Extract the (x, y) coordinate from the center of the cell holding the provided text.  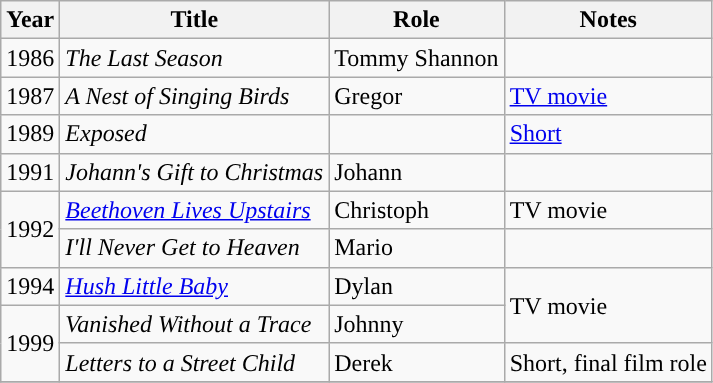
Gregor (416, 96)
Title (194, 20)
Short, final film role (608, 362)
1992 (30, 229)
Role (416, 20)
I'll Never Get to Heaven (194, 248)
Hush Little Baby (194, 286)
A Nest of Singing Birds (194, 96)
Exposed (194, 134)
Beethoven Lives Upstairs (194, 210)
1989 (30, 134)
Johnny (416, 324)
Christoph (416, 210)
Year (30, 20)
Dylan (416, 286)
Derek (416, 362)
Vanished Without a Trace (194, 324)
1987 (30, 96)
Tommy Shannon (416, 58)
Notes (608, 20)
1986 (30, 58)
Johann's Gift to Christmas (194, 172)
1991 (30, 172)
The Last Season (194, 58)
Short (608, 134)
Mario (416, 248)
Johann (416, 172)
1994 (30, 286)
1999 (30, 343)
Letters to a Street Child (194, 362)
